Return [X, Y] of the center of cell containing provided text 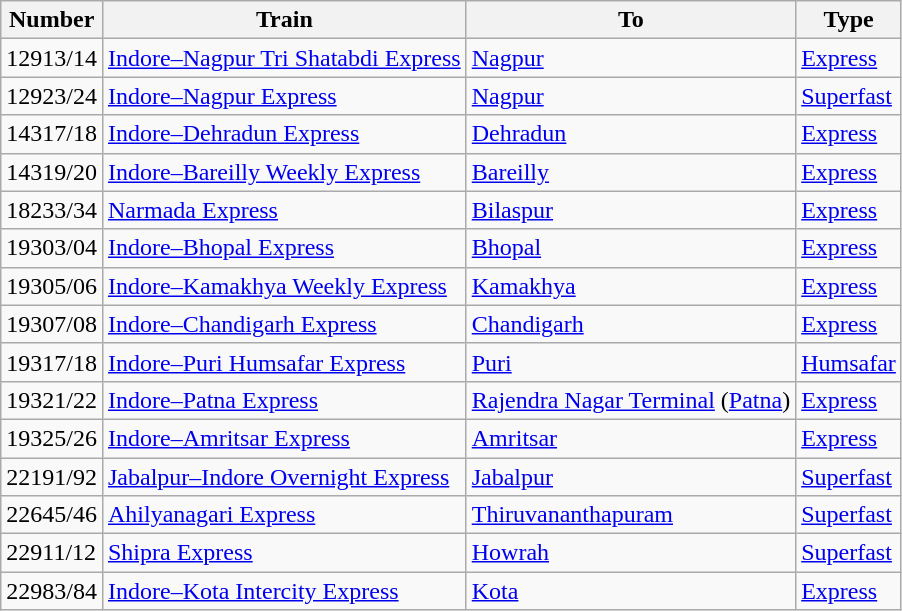
Amritsar [630, 438]
Kamakhya [630, 286]
Bareilly [630, 172]
19305/06 [52, 286]
14319/20 [52, 172]
Humsafar [849, 362]
19317/18 [52, 362]
Ahilyanagari Express [284, 515]
Shipra Express [284, 553]
22983/84 [52, 591]
Chandigarh [630, 324]
18233/34 [52, 210]
Train [284, 20]
Bilaspur [630, 210]
Jabalpur–Indore Overnight Express [284, 477]
14317/18 [52, 134]
Indore–Bhopal Express [284, 248]
22645/46 [52, 515]
Indore–Kamakhya Weekly Express [284, 286]
Thiruvananthapuram [630, 515]
Indore–Puri Humsafar Express [284, 362]
Rajendra Nagar Terminal (Patna) [630, 400]
Indore–Patna Express [284, 400]
Indore–Kota Intercity Express [284, 591]
Indore–Amritsar Express [284, 438]
12913/14 [52, 58]
Bhopal [630, 248]
Puri [630, 362]
Indore–Nagpur Tri Shatabdi Express [284, 58]
Type [849, 20]
Number [52, 20]
22911/12 [52, 553]
22191/92 [52, 477]
12923/24 [52, 96]
19307/08 [52, 324]
19303/04 [52, 248]
To [630, 20]
Howrah [630, 553]
Indore–Bareilly Weekly Express [284, 172]
Indore–Nagpur Express [284, 96]
Kota [630, 591]
Indore–Chandigarh Express [284, 324]
19321/22 [52, 400]
Jabalpur [630, 477]
Indore–Dehradun Express [284, 134]
Dehradun [630, 134]
19325/26 [52, 438]
Narmada Express [284, 210]
